Scan for the cell matching the given text and deliver its [X, Y] coordinate at center. 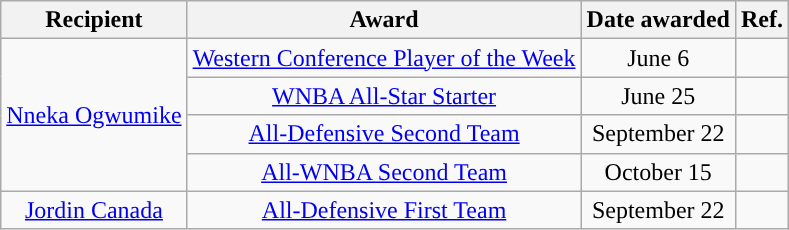
October 15 [658, 172]
Date awarded [658, 20]
Ref. [762, 20]
Award [384, 20]
Nneka Ogwumike [94, 115]
All-WNBA Second Team [384, 172]
Recipient [94, 20]
Western Conference Player of the Week [384, 58]
WNBA All-Star Starter [384, 96]
All-Defensive First Team [384, 210]
June 6 [658, 58]
All-Defensive Second Team [384, 134]
Jordin Canada [94, 210]
June 25 [658, 96]
